Locate the cell with the specified text and output its [X, Y] center coordinate. 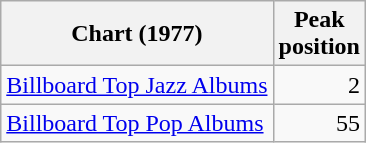
55 [319, 123]
Billboard Top Pop Albums [137, 123]
2 [319, 85]
Chart (1977) [137, 34]
Peakposition [319, 34]
Billboard Top Jazz Albums [137, 85]
